Output the (X, Y) coordinate of the center of the cell containing the given text.  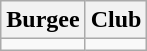
Burgee (43, 20)
Club (116, 20)
